Pinpoint the cell where the given text exists, returning its [x, y] midpoint coordinate. 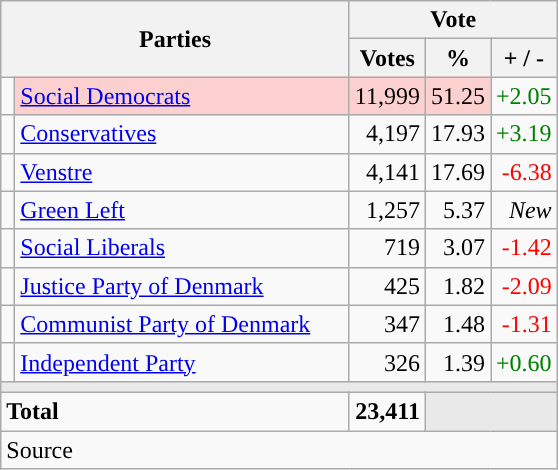
5.37 [458, 210]
4,197 [387, 134]
Communist Party of Denmark [182, 324]
1.48 [458, 324]
Justice Party of Denmark [182, 286]
+2.05 [524, 96]
+0.60 [524, 362]
Vote [453, 20]
Parties [176, 39]
17.93 [458, 134]
New [524, 210]
-1.31 [524, 324]
425 [387, 286]
Social Liberals [182, 248]
+3.19 [524, 134]
-2.09 [524, 286]
1,257 [387, 210]
719 [387, 248]
Conservatives [182, 134]
51.25 [458, 96]
17.69 [458, 172]
Independent Party [182, 362]
-6.38 [524, 172]
Venstre [182, 172]
Green Left [182, 210]
Total [176, 411]
23,411 [387, 411]
+ / - [524, 58]
-1.42 [524, 248]
11,999 [387, 96]
1.82 [458, 286]
3.07 [458, 248]
% [458, 58]
Social Democrats [182, 96]
326 [387, 362]
Source [279, 449]
347 [387, 324]
4,141 [387, 172]
Votes [387, 58]
1.39 [458, 362]
